For the text-containing cell, return its midpoint in (X, Y) coordinate format. 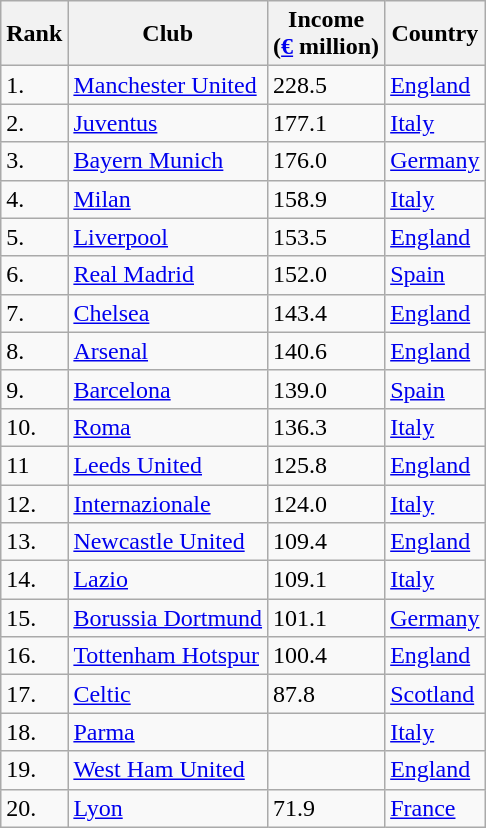
109.1 (326, 580)
136.3 (326, 427)
15. (34, 618)
Borussia Dortmund (168, 618)
12. (34, 503)
71.9 (326, 808)
158.9 (326, 199)
Country (435, 34)
20. (34, 808)
4. (34, 199)
176.0 (326, 161)
16. (34, 656)
100.4 (326, 656)
Chelsea (168, 313)
Income (€ million) (326, 34)
13. (34, 542)
152.0 (326, 275)
Manchester United (168, 85)
143.4 (326, 313)
Newcastle United (168, 542)
8. (34, 351)
18. (34, 732)
1. (34, 85)
125.8 (326, 465)
10. (34, 427)
Milan (168, 199)
Barcelona (168, 389)
Parma (168, 732)
3. (34, 161)
17. (34, 694)
Internazionale (168, 503)
Bayern Munich (168, 161)
153.5 (326, 237)
9. (34, 389)
19. (34, 770)
Lazio (168, 580)
West Ham United (168, 770)
Liverpool (168, 237)
11 (34, 465)
Roma (168, 427)
Scotland (435, 694)
Celtic (168, 694)
124.0 (326, 503)
France (435, 808)
2. (34, 123)
Real Madrid (168, 275)
87.8 (326, 694)
14. (34, 580)
177.1 (326, 123)
228.5 (326, 85)
Leeds United (168, 465)
Club (168, 34)
109.4 (326, 542)
Juventus (168, 123)
139.0 (326, 389)
5. (34, 237)
Rank (34, 34)
101.1 (326, 618)
140.6 (326, 351)
Arsenal (168, 351)
7. (34, 313)
Tottenham Hotspur (168, 656)
6. (34, 275)
Lyon (168, 808)
